Output the (x, y) coordinate of the center of the cell containing the given text.  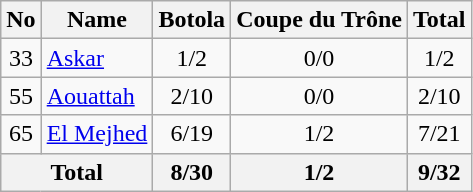
Aouattah (97, 96)
Botola (192, 20)
Name (97, 20)
No (21, 20)
55 (21, 96)
65 (21, 134)
6/19 (192, 134)
8/30 (192, 172)
33 (21, 58)
9/32 (439, 172)
El Mejhed (97, 134)
Askar (97, 58)
Coupe du Trône (320, 20)
7/21 (439, 134)
